Provide the [X, Y] coordinate of the cell's center where the given text is located.  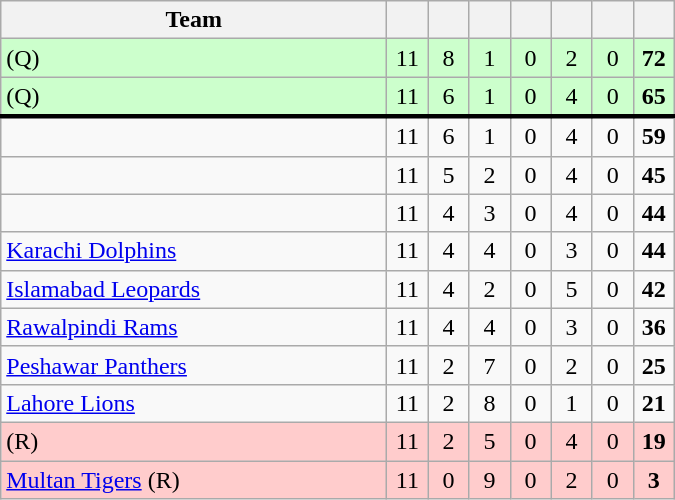
Multan Tigers (R) [194, 479]
72 [654, 58]
Rawalpindi Rams [194, 327]
Team [194, 20]
Lahore Lions [194, 403]
21 [654, 403]
42 [654, 289]
45 [654, 175]
25 [654, 365]
7 [490, 365]
Karachi Dolphins [194, 251]
Peshawar Panthers [194, 365]
9 [490, 479]
19 [654, 441]
(R) [194, 441]
59 [654, 136]
36 [654, 327]
Islamabad Leopards [194, 289]
65 [654, 97]
